For the text-containing cell, return its midpoint in [X, Y] coordinate format. 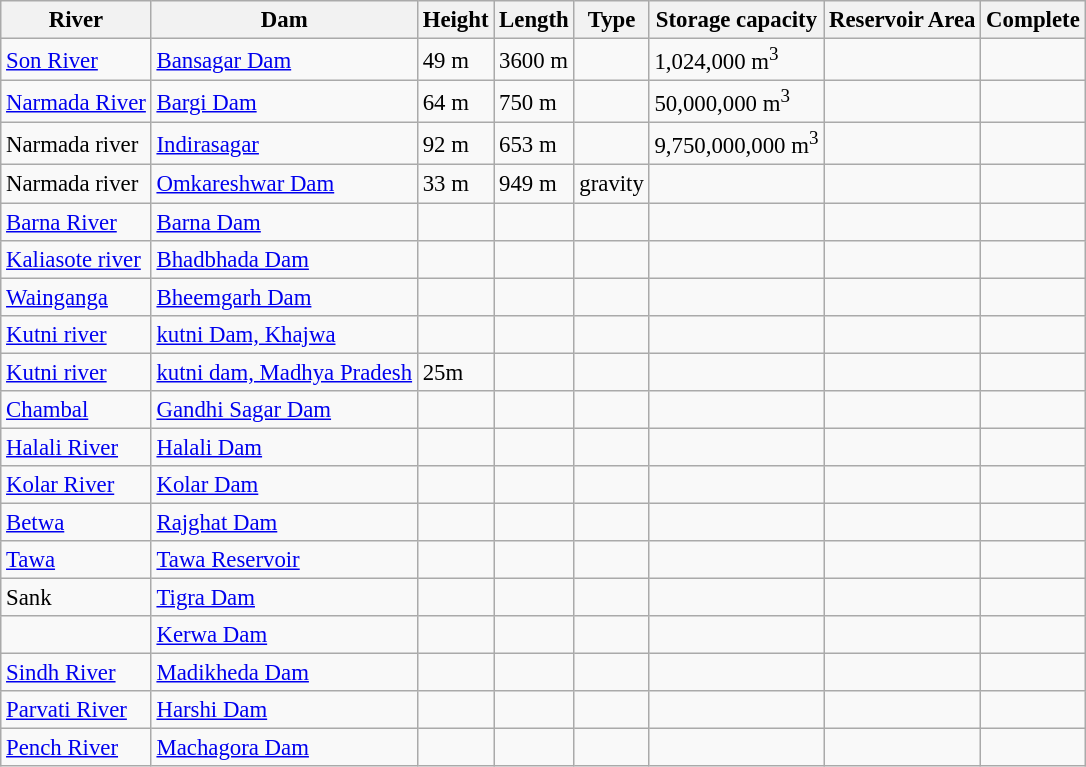
gravity [612, 184]
25m [455, 372]
653 m [534, 144]
kutni Dam, Khajwa [284, 334]
Complete [1033, 20]
Bargi Dam [284, 102]
Bheemgarh Dam [284, 297]
Indirasagar [284, 144]
Barna River [76, 222]
River [76, 20]
92 m [455, 144]
Tigra Dam [284, 598]
750 m [534, 102]
64 m [455, 102]
Narmada River [76, 102]
Kolar Dam [284, 485]
Kaliasote river [76, 259]
Tawa Reservoir [284, 560]
Halali Dam [284, 447]
Tawa [76, 560]
Madikheda Dam [284, 673]
Kolar River [76, 485]
1,024,000 m3 [736, 60]
Halali River [76, 447]
Parvati River [76, 710]
Wainganga [76, 297]
Gandhi Sagar Dam [284, 410]
Bansagar Dam [284, 60]
Pench River [76, 748]
49 m [455, 60]
Barna Dam [284, 222]
Omkareshwar Dam [284, 184]
50,000,000 m3 [736, 102]
3600 m [534, 60]
Kerwa Dam [284, 635]
Type [612, 20]
Sindh River [76, 673]
Height [455, 20]
kutni dam, Madhya Pradesh [284, 372]
Machagora Dam [284, 748]
Son River [76, 60]
Rajghat Dam [284, 522]
Storage capacity [736, 20]
Chambal [76, 410]
Length [534, 20]
Reservoir Area [902, 20]
Betwa [76, 522]
9,750,000,000 m3 [736, 144]
33 m [455, 184]
Harshi Dam [284, 710]
Dam [284, 20]
Sank [76, 598]
949 m [534, 184]
Bhadbhada Dam [284, 259]
